Find where the given text appears and provide that cell's center as (X, Y) coordinate. 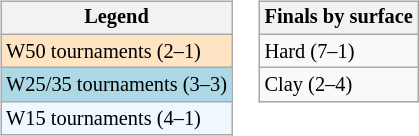
Legend (116, 18)
W25/35 tournaments (3–3) (116, 85)
W50 tournaments (2–1) (116, 51)
Finals by surface (339, 18)
Hard (7–1) (339, 51)
W15 tournaments (4–1) (116, 119)
Clay (2–4) (339, 85)
